Return the (X, Y) coordinate for the center point of the cell that contains the specified text.  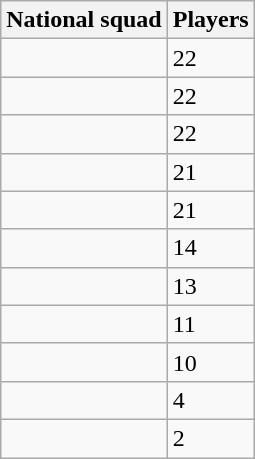
13 (210, 286)
2 (210, 438)
National squad (84, 20)
10 (210, 362)
Players (210, 20)
4 (210, 400)
14 (210, 248)
11 (210, 324)
